Detect which cell encompasses the target text, then output its [X, Y] center coordinate. 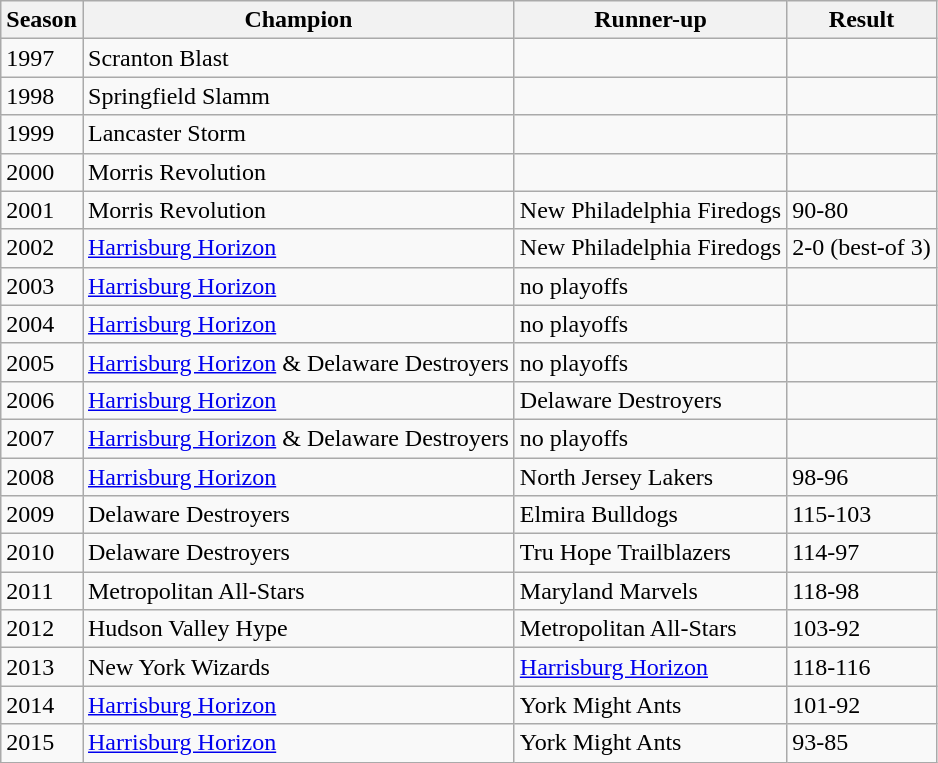
2006 [42, 400]
2012 [42, 629]
2008 [42, 477]
1997 [42, 58]
2014 [42, 705]
Lancaster Storm [298, 134]
114-97 [862, 553]
Result [862, 20]
2009 [42, 515]
Runner-up [650, 20]
103-92 [862, 629]
Champion [298, 20]
Scranton Blast [298, 58]
2003 [42, 286]
98-96 [862, 477]
Springfield Slamm [298, 96]
2002 [42, 248]
2015 [42, 743]
101-92 [862, 705]
Season [42, 20]
Hudson Valley Hype [298, 629]
118-98 [862, 591]
2000 [42, 172]
2010 [42, 553]
93-85 [862, 743]
2001 [42, 210]
New York Wizards [298, 667]
2005 [42, 362]
118-116 [862, 667]
2-0 (best-of 3) [862, 248]
2013 [42, 667]
115-103 [862, 515]
2007 [42, 438]
2011 [42, 591]
Elmira Bulldogs [650, 515]
1998 [42, 96]
90-80 [862, 210]
Tru Hope Trailblazers [650, 553]
North Jersey Lakers [650, 477]
1999 [42, 134]
2004 [42, 324]
Maryland Marvels [650, 591]
